Provide the (X, Y) coordinate of the cell's center where the given text is located.  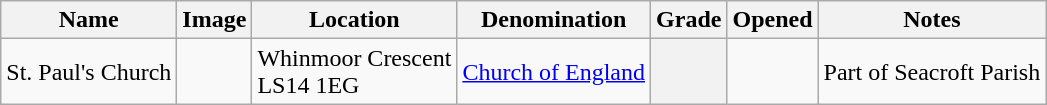
St. Paul's Church (89, 72)
Image (214, 20)
Church of England (554, 72)
Opened (772, 20)
Location (354, 20)
Whinmoor CrescentLS14 1EG (354, 72)
Name (89, 20)
Grade (689, 20)
Denomination (554, 20)
Notes (932, 20)
Part of Seacroft Parish (932, 72)
